For the text-containing cell, return its midpoint in [x, y] coordinate format. 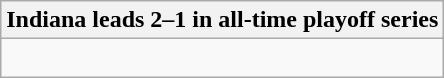
Indiana leads 2–1 in all-time playoff series [222, 20]
